Pinpoint the cell where the given text exists, returning its [x, y] midpoint coordinate. 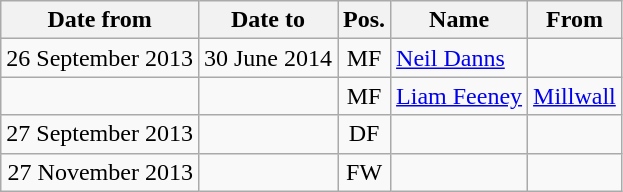
Date to [268, 20]
FW [364, 172]
30 June 2014 [268, 58]
27 September 2013 [100, 134]
Liam Feeney [460, 96]
26 September 2013 [100, 58]
Pos. [364, 20]
27 November 2013 [100, 172]
Name [460, 20]
Neil Danns [460, 58]
Date from [100, 20]
From [575, 20]
Millwall [575, 96]
DF [364, 134]
